Provide the [x, y] coordinate of the cell's center where the given text is located.  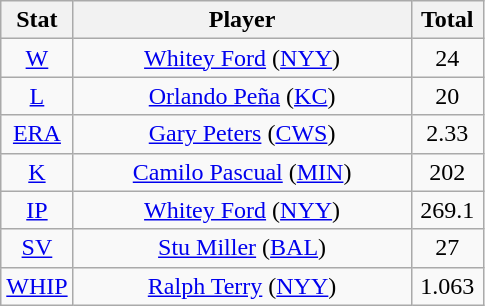
2.33 [447, 134]
24 [447, 58]
W [37, 58]
L [37, 96]
269.1 [447, 210]
Gary Peters (CWS) [242, 134]
Total [447, 20]
Camilo Pascual (MIN) [242, 172]
Stat [37, 20]
202 [447, 172]
WHIP [37, 286]
1.063 [447, 286]
Ralph Terry (NYY) [242, 286]
ERA [37, 134]
Player [242, 20]
Stu Miller (BAL) [242, 248]
SV [37, 248]
K [37, 172]
IP [37, 210]
27 [447, 248]
20 [447, 96]
Orlando Peña (KC) [242, 96]
